Determine the [X, Y] coordinate at the center of the cell enclosing the given text.  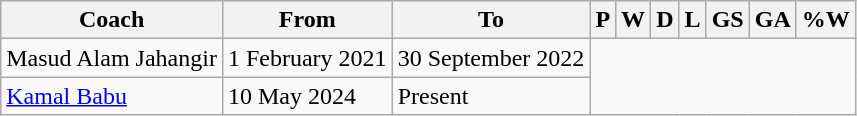
W [634, 20]
L [692, 20]
To [491, 20]
Present [491, 96]
Coach [112, 20]
%W [826, 20]
30 September 2022 [491, 58]
1 February 2021 [307, 58]
Masud Alam Jahangir [112, 58]
GA [772, 20]
Kamal Babu [112, 96]
From [307, 20]
10 May 2024 [307, 96]
P [603, 20]
GS [728, 20]
D [665, 20]
